Pinpoint the cell where the given text exists, returning its [x, y] midpoint coordinate. 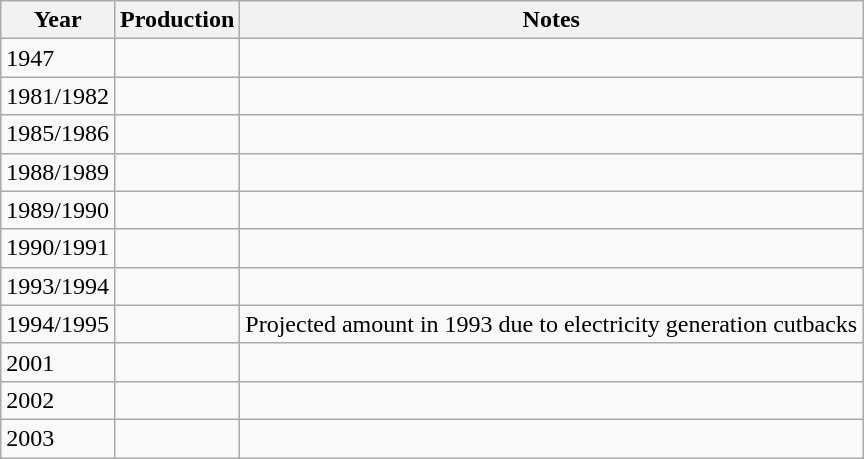
2001 [58, 362]
Production [176, 20]
1985/1986 [58, 134]
Notes [552, 20]
1981/1982 [58, 96]
Year [58, 20]
1993/1994 [58, 286]
1989/1990 [58, 210]
1990/1991 [58, 248]
Projected amount in 1993 due to electricity generation cutbacks [552, 324]
2002 [58, 400]
1988/1989 [58, 172]
1994/1995 [58, 324]
1947 [58, 58]
2003 [58, 438]
